Scan for the cell matching the given text and deliver its (X, Y) coordinate at center. 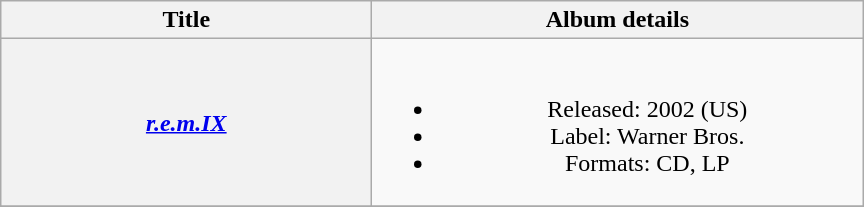
Title (186, 20)
r.e.m.IX (186, 122)
Album details (618, 20)
Released: 2002 (US)Label: Warner Bros.Formats: CD, LP (618, 122)
